Search for the cell housing the specified text and yield its [x, y] center coordinate. 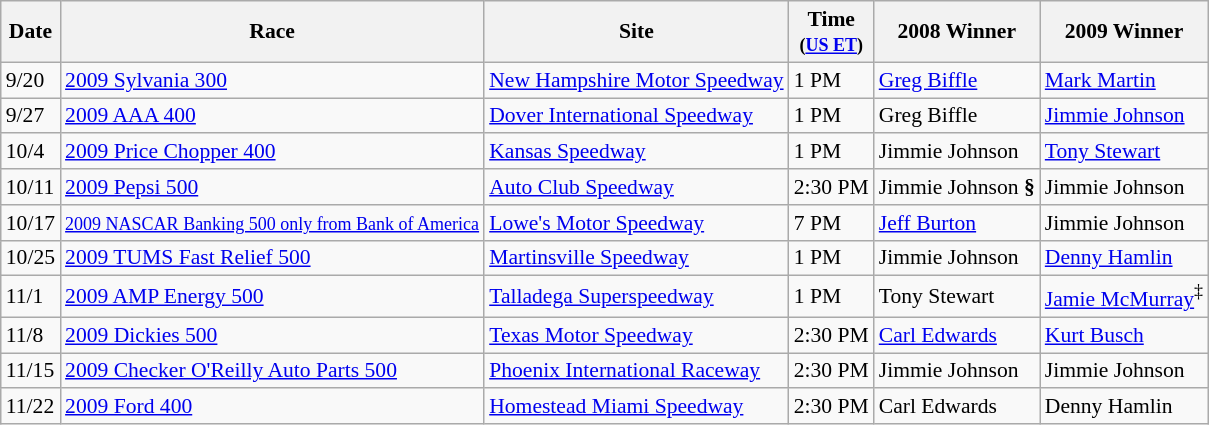
Martinsville Speedway [636, 258]
2009 AMP Energy 500 [272, 296]
Kurt Busch [1124, 335]
2008 Winner [957, 32]
Race [272, 32]
7 PM [832, 223]
Kansas Speedway [636, 152]
11/1 [30, 296]
2009 Dickies 500 [272, 335]
2009 AAA 400 [272, 116]
2009 Pepsi 500 [272, 187]
Auto Club Speedway [636, 187]
11/15 [30, 371]
2009 Winner [1124, 32]
2009 Price Chopper 400 [272, 152]
2009 Ford 400 [272, 407]
Talladega Superspeedway [636, 296]
Date [30, 32]
Site [636, 32]
11/22 [30, 407]
9/27 [30, 116]
Lowe's Motor Speedway [636, 223]
10/25 [30, 258]
11/8 [30, 335]
2009 Checker O'Reilly Auto Parts 500 [272, 371]
Time(US ET) [832, 32]
Mark Martin [1124, 80]
Texas Motor Speedway [636, 335]
New Hampshire Motor Speedway [636, 80]
10/4 [30, 152]
Jamie McMurray‡ [1124, 296]
9/20 [30, 80]
10/17 [30, 223]
2009 TUMS Fast Relief 500 [272, 258]
2009 Sylvania 300 [272, 80]
Jeff Burton [957, 223]
2009 NASCAR Banking 500 only from Bank of America [272, 223]
Phoenix International Raceway [636, 371]
Jimmie Johnson § [957, 187]
10/11 [30, 187]
Dover International Speedway [636, 116]
Homestead Miami Speedway [636, 407]
